Return the [x, y] coordinate for the center point of the cell that contains the specified text.  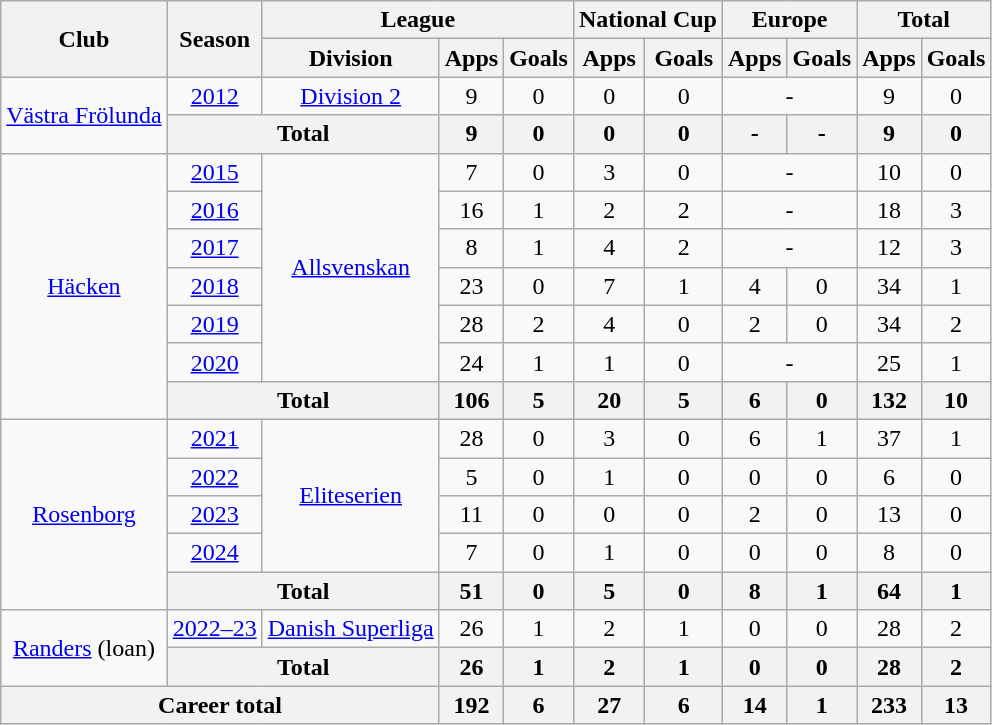
2022 [214, 477]
Division [350, 58]
23 [471, 286]
Club [84, 39]
2019 [214, 324]
Allsvenskan [350, 267]
Europe [790, 20]
132 [889, 400]
2020 [214, 362]
Season [214, 39]
18 [889, 210]
National Cup [648, 20]
2015 [214, 172]
233 [889, 705]
Career total [220, 705]
Häcken [84, 286]
64 [889, 591]
2021 [214, 438]
Randers (loan) [84, 648]
51 [471, 591]
Rosenborg [84, 514]
106 [471, 400]
2024 [214, 553]
20 [609, 400]
14 [755, 705]
25 [889, 362]
2023 [214, 515]
League [418, 20]
Västra Frölunda [84, 115]
16 [471, 210]
24 [471, 362]
2018 [214, 286]
2012 [214, 96]
2022–23 [214, 629]
2017 [214, 248]
11 [471, 515]
Division 2 [350, 96]
12 [889, 248]
2016 [214, 210]
Danish Superliga [350, 629]
27 [609, 705]
Eliteserien [350, 495]
37 [889, 438]
192 [471, 705]
